Scan for the cell matching the given text and deliver its (x, y) coordinate at center. 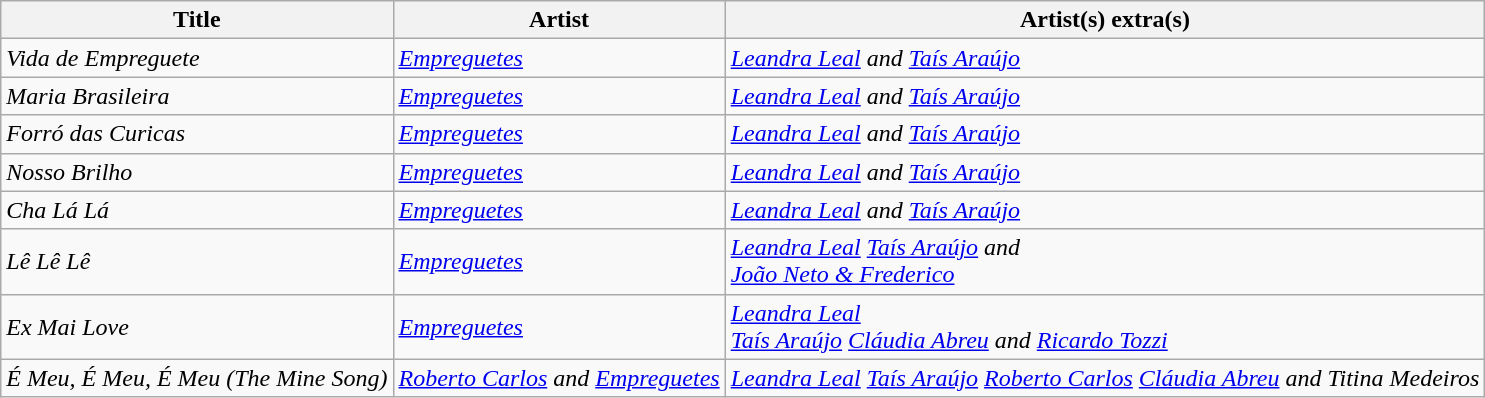
Artist(s) extra(s) (1105, 20)
Nosso Brilho (197, 172)
Vida de Empreguete (197, 58)
Forró das Curicas (197, 134)
Leandra Leal Taís Araújo andJoão Neto & Frederico (1105, 262)
Maria Brasileira (197, 96)
Leandra LealTaís Araújo Cláudia Abreu and Ricardo Tozzi (1105, 326)
Title (197, 20)
Roberto Carlos and Empreguetes (559, 378)
Cha Lá Lá (197, 210)
É Meu, É Meu, É Meu (The Mine Song) (197, 378)
Lê Lê Lê (197, 262)
Ex Mai Love (197, 326)
Artist (559, 20)
Leandra Leal Taís Araújo Roberto Carlos Cláudia Abreu and Titina Medeiros (1105, 378)
